For the text-containing cell, return its midpoint in (x, y) coordinate format. 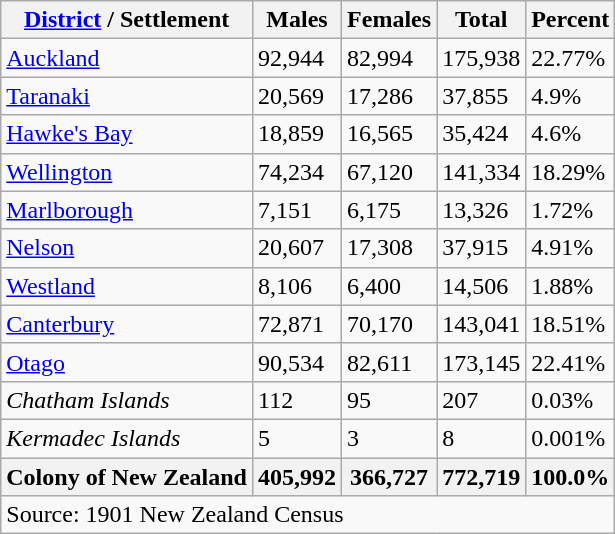
8,106 (296, 286)
143,041 (482, 324)
Chatham Islands (127, 400)
Total (482, 20)
90,534 (296, 362)
16,565 (390, 134)
18.51% (570, 324)
22.41% (570, 362)
17,286 (390, 96)
6,400 (390, 286)
100.0% (570, 477)
Source: 1901 New Zealand Census (308, 515)
1.88% (570, 286)
366,727 (390, 477)
37,855 (482, 96)
4.9% (570, 96)
13,326 (482, 210)
175,938 (482, 58)
20,607 (296, 248)
70,170 (390, 324)
74,234 (296, 172)
141,334 (482, 172)
72,871 (296, 324)
Taranaki (127, 96)
Females (390, 20)
92,944 (296, 58)
405,992 (296, 477)
District / Settlement (127, 20)
112 (296, 400)
82,994 (390, 58)
Hawke's Bay (127, 134)
772,719 (482, 477)
4.6% (570, 134)
18.29% (570, 172)
8 (482, 438)
17,308 (390, 248)
5 (296, 438)
0.001% (570, 438)
Canterbury (127, 324)
22.77% (570, 58)
4.91% (570, 248)
207 (482, 400)
20,569 (296, 96)
67,120 (390, 172)
173,145 (482, 362)
Males (296, 20)
3 (390, 438)
Colony of New Zealand (127, 477)
7,151 (296, 210)
Nelson (127, 248)
Wellington (127, 172)
1.72% (570, 210)
0.03% (570, 400)
Otago (127, 362)
18,859 (296, 134)
Auckland (127, 58)
Percent (570, 20)
6,175 (390, 210)
95 (390, 400)
Westland (127, 286)
Kermadec Islands (127, 438)
Marlborough (127, 210)
35,424 (482, 134)
37,915 (482, 248)
14,506 (482, 286)
82,611 (390, 362)
